Locate the cell with the specified text and output its (X, Y) center coordinate. 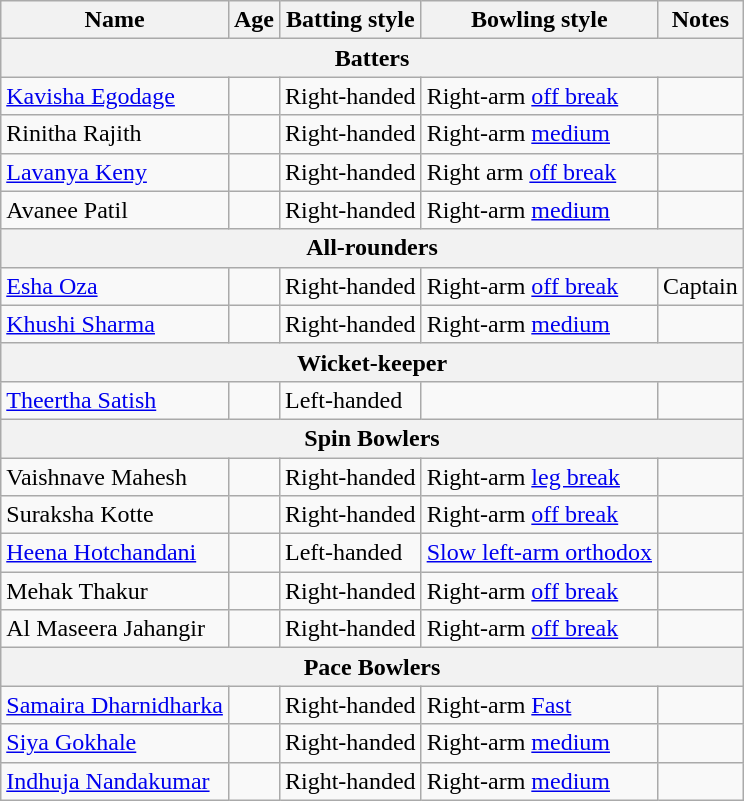
Right-arm leg break (539, 477)
Slow left-arm orthodox (539, 553)
Name (115, 20)
Wicket-keeper (372, 362)
Khushi Sharma (115, 324)
Vaishnave Mahesh (115, 477)
Suraksha Kotte (115, 515)
Mehak Thakur (115, 591)
Siya Gokhale (115, 743)
Pace Bowlers (372, 667)
Al Maseera Jahangir (115, 629)
Bowling style (539, 20)
Esha Oza (115, 286)
Spin Bowlers (372, 438)
All-rounders (372, 248)
Indhuja Nandakumar (115, 781)
Batters (372, 58)
Kavisha Egodage (115, 96)
Right-arm Fast (539, 705)
Age (254, 20)
Rinitha Rajith (115, 134)
Lavanya Keny (115, 172)
Notes (701, 20)
Theertha Satish (115, 400)
Batting style (350, 20)
Right arm off break (539, 172)
Samaira Dharnidharka (115, 705)
Heena Hotchandani (115, 553)
Avanee Patil (115, 210)
Captain (701, 286)
